Capture the cell that displays the provided text and extract its (X, Y) central coordinate. 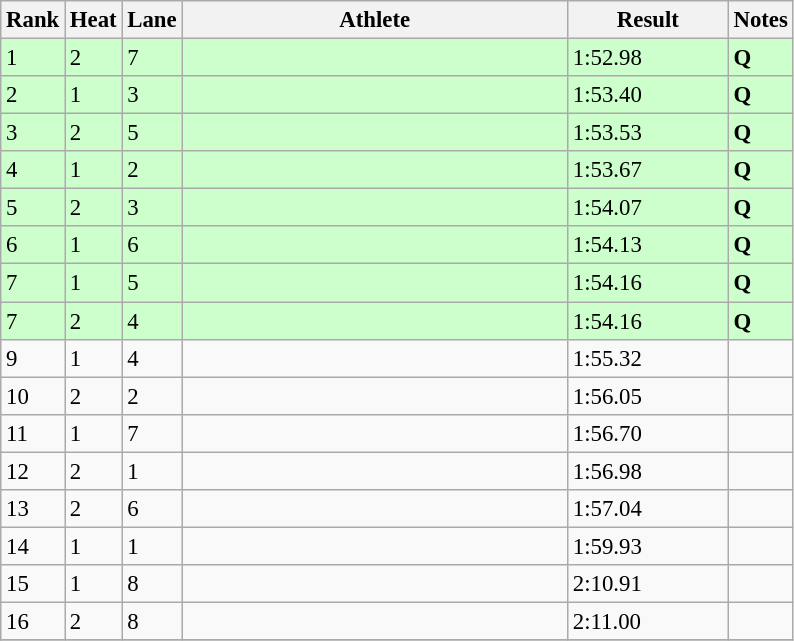
2:10.91 (648, 584)
11 (33, 433)
16 (33, 621)
Notes (760, 20)
15 (33, 584)
1:53.67 (648, 170)
1:53.40 (648, 95)
1:59.93 (648, 546)
12 (33, 471)
10 (33, 396)
Rank (33, 20)
1:53.53 (648, 133)
1:56.98 (648, 471)
1:54.13 (648, 245)
Athlete (375, 20)
9 (33, 358)
Heat (94, 20)
13 (33, 509)
14 (33, 546)
1:56.05 (648, 396)
1:57.04 (648, 509)
2:11.00 (648, 621)
1:52.98 (648, 58)
1:55.32 (648, 358)
1:56.70 (648, 433)
Result (648, 20)
Lane (152, 20)
1:54.07 (648, 208)
